Extract the [X, Y] coordinate from the center of the cell holding the provided text.  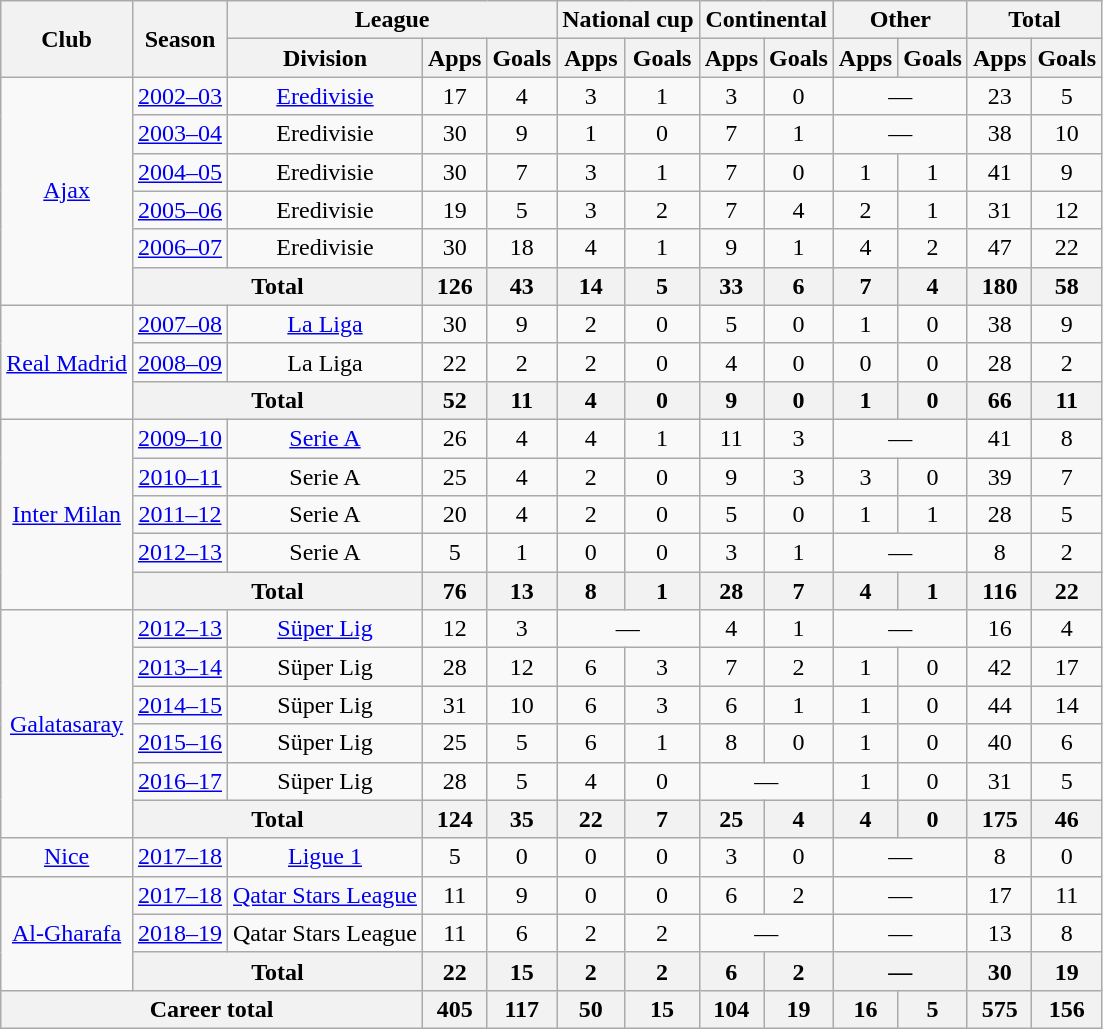
2011–12 [180, 515]
2013–14 [180, 667]
47 [999, 248]
35 [522, 819]
50 [591, 1009]
2016–17 [180, 781]
52 [454, 400]
Ligue 1 [326, 857]
Ajax [67, 191]
18 [522, 248]
Club [67, 39]
2010–11 [180, 477]
33 [731, 286]
Continental [766, 20]
180 [999, 286]
58 [1067, 286]
104 [731, 1009]
2005–06 [180, 210]
Real Madrid [67, 362]
2014–15 [180, 705]
66 [999, 400]
2008–09 [180, 362]
Al-Gharafa [67, 933]
Season [180, 39]
39 [999, 477]
2006–07 [180, 248]
175 [999, 819]
2007–08 [180, 324]
Career total [212, 1009]
405 [454, 1009]
44 [999, 705]
126 [454, 286]
Other [900, 20]
46 [1067, 819]
43 [522, 286]
2009–10 [180, 438]
20 [454, 515]
116 [999, 591]
League [392, 20]
23 [999, 96]
26 [454, 438]
42 [999, 667]
2015–16 [180, 743]
156 [1067, 1009]
Nice [67, 857]
Galatasaray [67, 724]
Inter Milan [67, 514]
575 [999, 1009]
76 [454, 591]
National cup [628, 20]
124 [454, 819]
40 [999, 743]
Division [326, 58]
2018–19 [180, 933]
2003–04 [180, 134]
117 [522, 1009]
2002–03 [180, 96]
2004–05 [180, 172]
